Search for the cell housing the specified text and yield its [x, y] center coordinate. 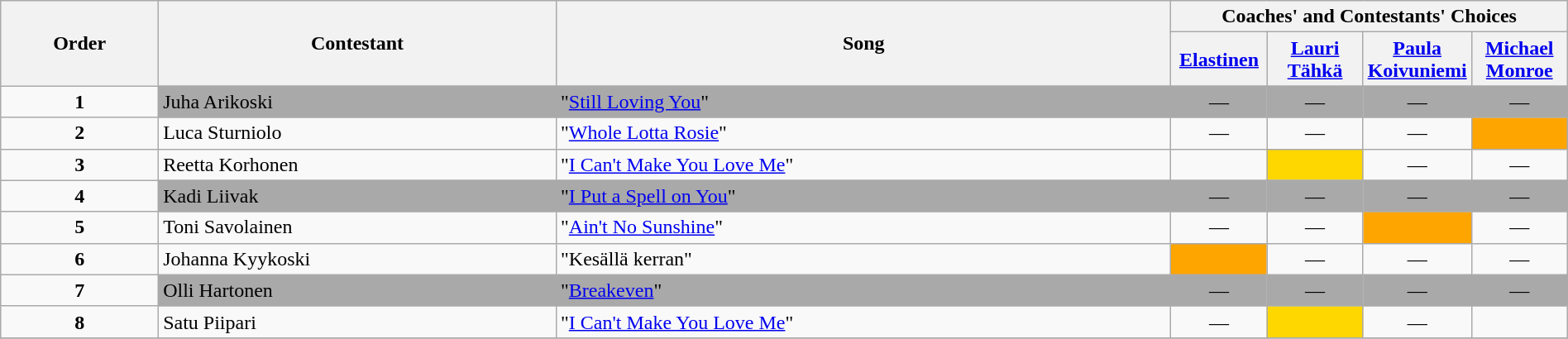
Olli Hartonen [357, 290]
Lauri Tähkä [1315, 60]
Paula Koivuniemi [1417, 60]
Contestant [357, 43]
Reetta Korhonen [357, 165]
"Ain't No Sunshine" [863, 227]
Luca Sturniolo [357, 133]
"Whole Lotta Rosie" [863, 133]
Satu Piipari [357, 322]
2 [79, 133]
8 [79, 322]
Juha Arikoski [357, 102]
"Still Loving You" [863, 102]
Song [863, 43]
4 [79, 196]
1 [79, 102]
5 [79, 227]
Michael Monroe [1519, 60]
"Breakeven" [863, 290]
3 [79, 165]
Order [79, 43]
Kadi Liivak [357, 196]
"Kesällä kerran" [863, 259]
Toni Savolainen [357, 227]
6 [79, 259]
"I Put a Spell on You" [863, 196]
Coaches' and Contestants' Choices [1370, 17]
7 [79, 290]
Johanna Kyykoski [357, 259]
Elastinen [1219, 60]
